Return [x, y] of the center of cell containing provided text 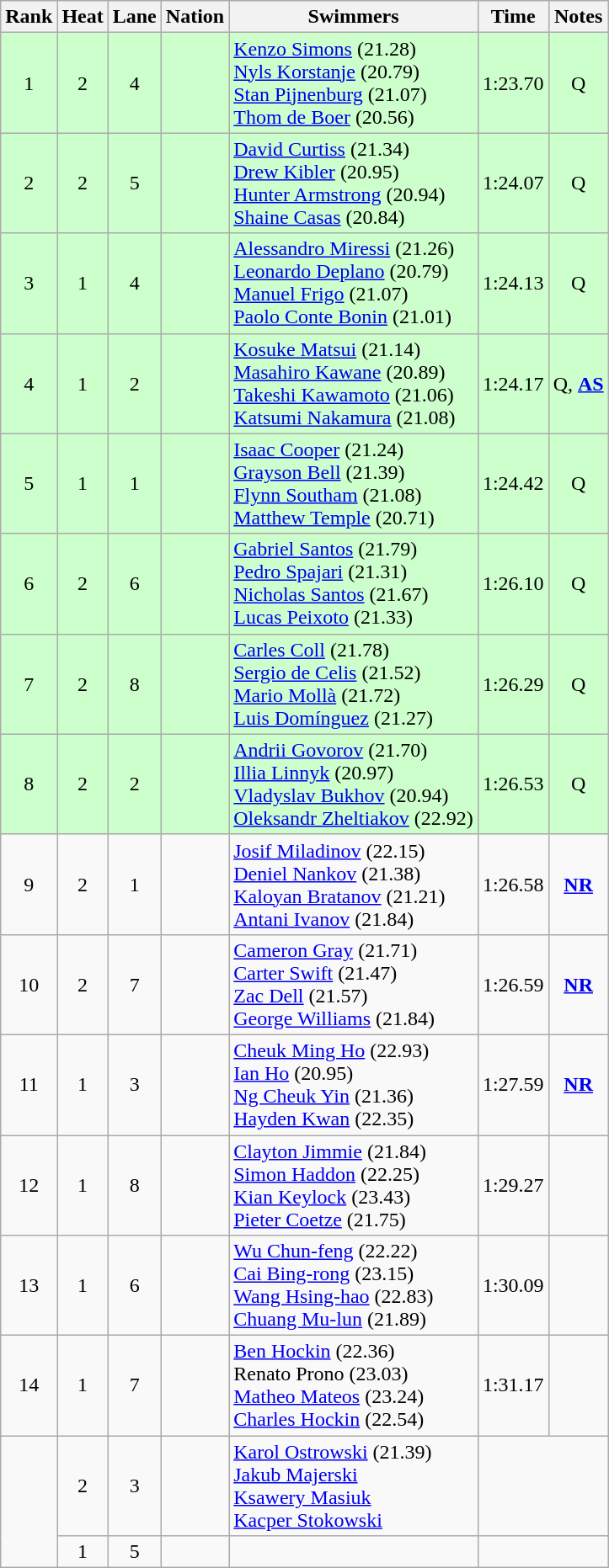
1:26.53 [513, 784]
David Curtiss (21.34)Drew Kibler (20.95)Hunter Armstrong (20.94)Shaine Casas (20.84) [354, 183]
Cheuk Ming Ho (22.93)Ian Ho (20.95)Ng Cheuk Yin (21.36)Hayden Kwan (22.35) [354, 1084]
1:24.42 [513, 483]
1:24.13 [513, 283]
1:26.29 [513, 683]
Q, AS [578, 384]
9 [29, 884]
Rank [29, 17]
Time [513, 17]
12 [29, 1185]
1:29.27 [513, 1185]
1:23.70 [513, 82]
10 [29, 985]
Andrii Govorov (21.70)Illia Linnyk (20.97)Vladyslav Bukhov (20.94)Oleksandr Zheltiakov (22.92) [354, 784]
1:27.59 [513, 1084]
Alessandro Miressi (21.26)Leonardo Deplano (20.79)Manuel Frigo (21.07)Paolo Conte Bonin (21.01) [354, 283]
Josif Miladinov (22.15)Deniel Nankov (21.38)Kaloyan Bratanov (21.21)Antani Ivanov (21.84) [354, 884]
1:31.17 [513, 1385]
13 [29, 1286]
Nation [195, 17]
14 [29, 1385]
Kosuke Matsui (21.14)Masahiro Kawane (20.89)Takeshi Kawamoto (21.06)Katsumi Nakamura (21.08) [354, 384]
Wu Chun-feng (22.22)Cai Bing-rong (23.15)Wang Hsing-hao (22.83)Chuang Mu-lun (21.89) [354, 1286]
1:26.58 [513, 884]
1:24.17 [513, 384]
Lane [135, 17]
Kenzo Simons (21.28)Nyls Korstanje (20.79)Stan Pijnenburg (21.07)Thom de Boer (20.56) [354, 82]
Clayton Jimmie (21.84)Simon Haddon (22.25)Kian Keylock (23.43)Pieter Coetze (21.75) [354, 1185]
Carles Coll (21.78)Sergio de Celis (21.52)Mario Mollà (21.72)Luis Domínguez (21.27) [354, 683]
11 [29, 1084]
Gabriel Santos (21.79)Pedro Spajari (21.31)Nicholas Santos (21.67)Lucas Peixoto (21.33) [354, 584]
Swimmers [354, 17]
Notes [578, 17]
Isaac Cooper (21.24)Grayson Bell (21.39)Flynn Southam (21.08)Matthew Temple (20.71) [354, 483]
1:24.07 [513, 183]
Cameron Gray (21.71)Carter Swift (21.47)Zac Dell (21.57)George Williams (21.84) [354, 985]
1:30.09 [513, 1286]
Ben Hockin (22.36)Renato Prono (23.03)Matheo Mateos (23.24)Charles Hockin (22.54) [354, 1385]
Heat [83, 17]
Karol Ostrowski (21.39)Jakub MajerskiKsawery MasiukKacper Stokowski [354, 1486]
1:26.10 [513, 584]
1:26.59 [513, 985]
